Pinpoint the cell where the given text exists, returning its (X, Y) midpoint coordinate. 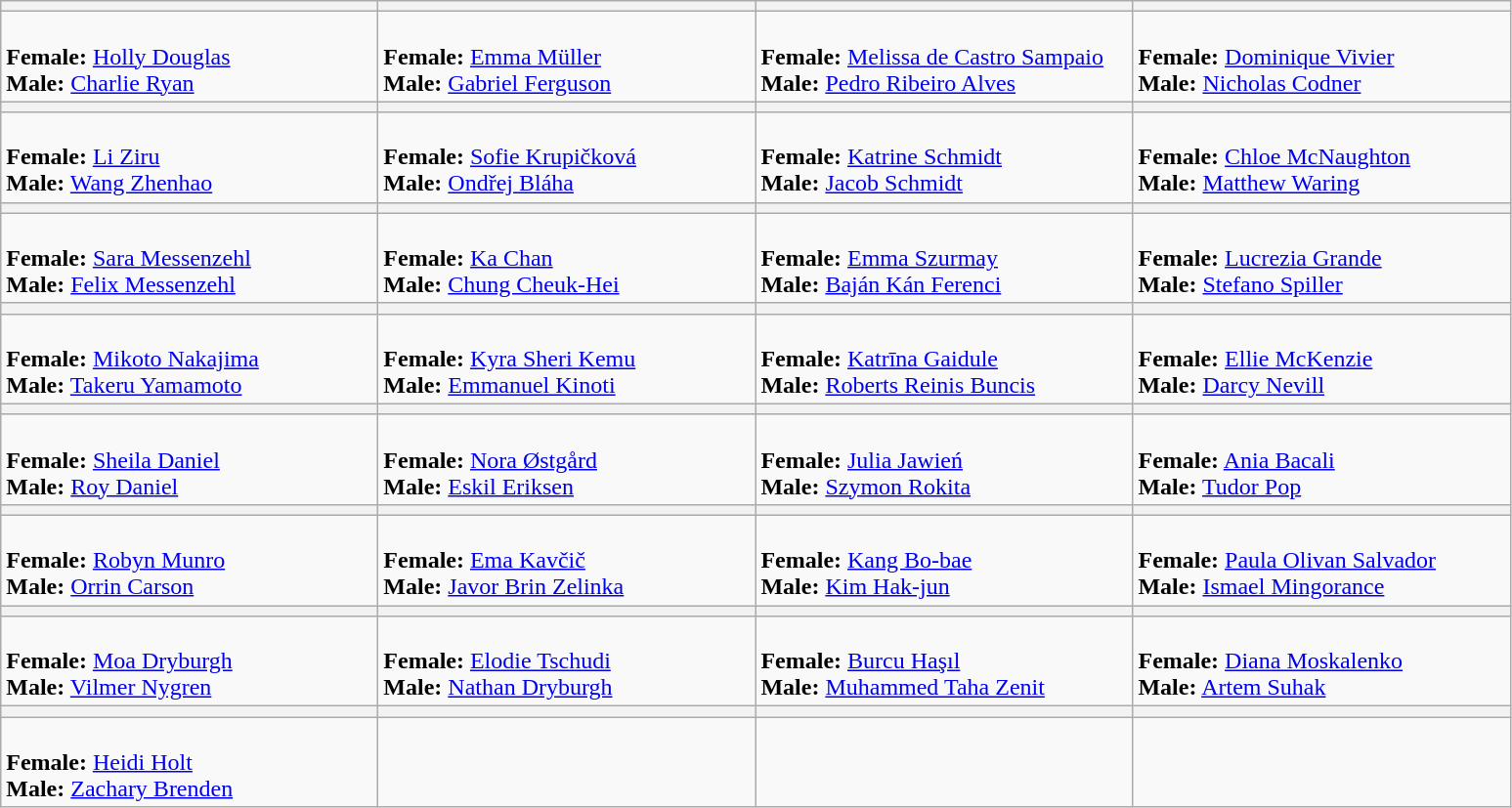
Female: Paula Olivan Salvador Male: Ismael Mingorance (1321, 560)
Female: Elodie Tschudi Male: Nathan Dryburgh (567, 661)
Female: Moa Dryburgh Male: Vilmer Nygren (190, 661)
Female: Kang Bo-bae Male: Kim Hak-jun (944, 560)
Female: Ania Bacali Male: Tudor Pop (1321, 459)
Female: Chloe McNaughton Male: Matthew Waring (1321, 157)
Female: Sara Messenzehl Male: Felix Messenzehl (190, 258)
Female: Sheila Daniel Male: Roy Daniel (190, 459)
Female: Emma Müller Male: Gabriel Ferguson (567, 57)
Female: Kyra Sheri Kemu Male: Emmanuel Kinoti (567, 359)
Female: Katrīna Gaidule Male: Roberts Reinis Buncis (944, 359)
Female: Diana Moskalenko Male: Artem Suhak (1321, 661)
Female: Lucrezia Grande Male: Stefano Spiller (1321, 258)
Female: Nora Østgård Male: Eskil Eriksen (567, 459)
Female: Ema Kavčič Male: Javor Brin Zelinka (567, 560)
Female: Li Ziru Male: Wang Zhenhao (190, 157)
Female: Holly Douglas Male: Charlie Ryan (190, 57)
Female: Burcu Haşıl Male: Muhammed Taha Zenit (944, 661)
Female: Melissa de Castro Sampaio Male: Pedro Ribeiro Alves (944, 57)
Female: Ellie McKenzie Male: Darcy Nevill (1321, 359)
Female: Mikoto Nakajima Male: Takeru Yamamoto (190, 359)
Female: Emma Szurmay Male: Baján Kán Ferenci (944, 258)
Female: Heidi Holt Male: Zachary Brenden (190, 762)
Female: Robyn Munro Male: Orrin Carson (190, 560)
Female: Katrine Schmidt Male: Jacob Schmidt (944, 157)
Female: Julia Jawień Male: Szymon Rokita (944, 459)
Female: Dominique Vivier Male: Nicholas Codner (1321, 57)
Female: Sofie Krupičková Male: Ondřej Bláha (567, 157)
Female: Ka Chan Male: Chung Cheuk-Hei (567, 258)
